From the cell containing the given text, extract its center point as [X, Y] coordinate. 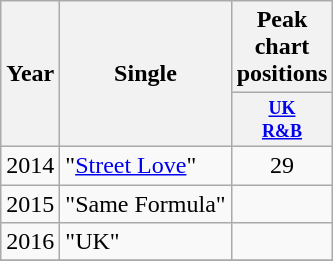
2014 [30, 165]
Peak chart positions [282, 47]
2016 [30, 242]
"Street Love" [146, 165]
29 [282, 165]
2015 [30, 204]
"UK" [146, 242]
"Same Formula" [146, 204]
Year [30, 74]
Single [146, 74]
UKR&B [282, 120]
